Determine the [x, y] coordinate at the center of the cell enclosing the given text.  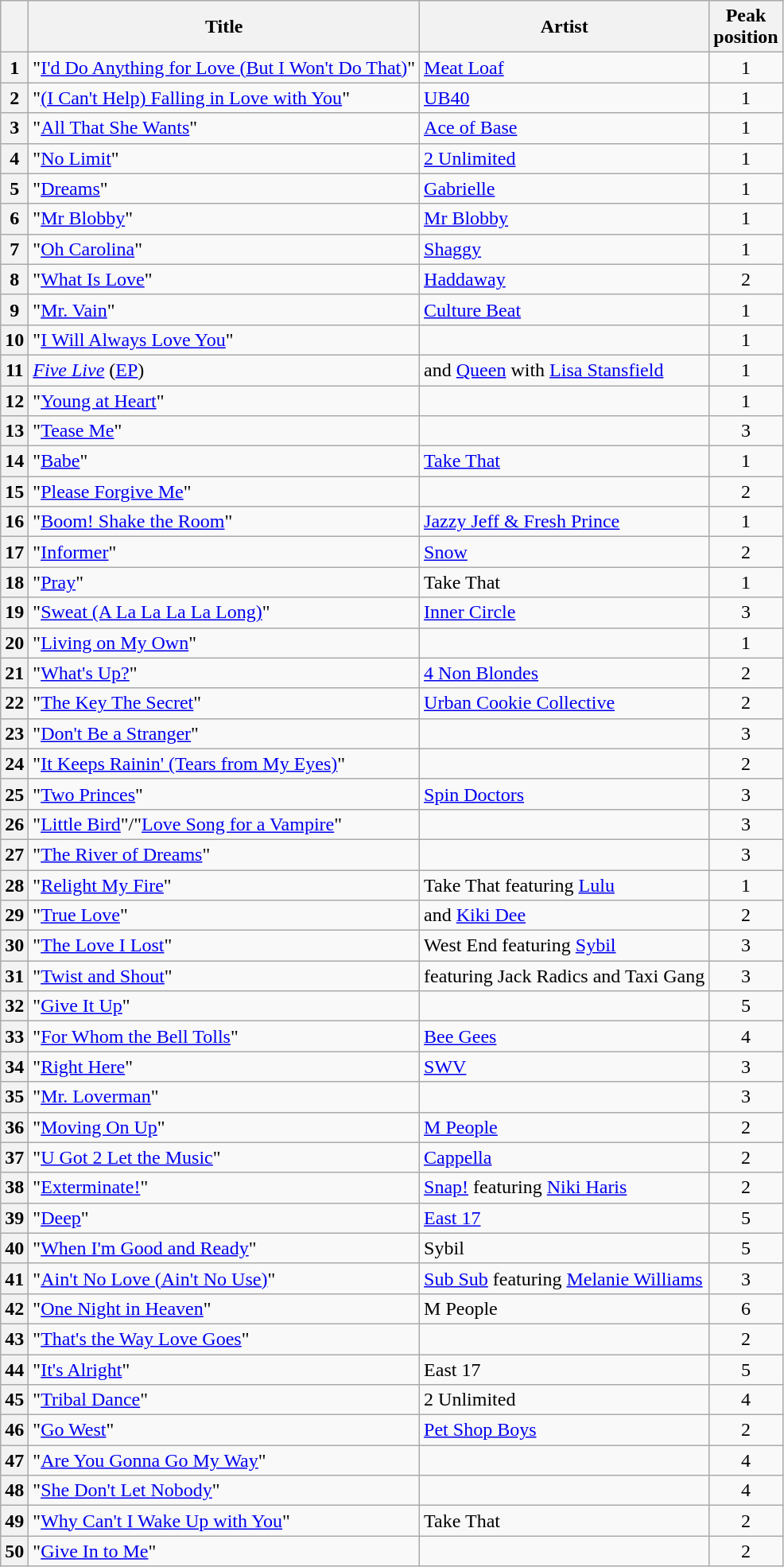
"Young at Heart" [224, 400]
29 [14, 916]
Culture Beat [565, 309]
26 [14, 824]
"For Whom the Bell Tolls" [224, 1036]
"Deep" [224, 1218]
19 [14, 612]
47 [14, 1460]
"Moving On Up" [224, 1127]
UB40 [565, 98]
"Tease Me" [224, 431]
Gabrielle [565, 189]
13 [14, 431]
10 [14, 340]
44 [14, 1369]
32 [14, 1006]
"Babe" [224, 461]
"True Love" [224, 916]
"The Love I Lost" [224, 946]
40 [14, 1248]
Pet Shop Boys [565, 1430]
"Oh Carolina" [224, 249]
41 [14, 1278]
"Dreams" [224, 189]
Urban Cookie Collective [565, 703]
"Twist and Shout" [224, 976]
4 Non Blondes [565, 673]
33 [14, 1036]
"What Is Love" [224, 279]
Snow [565, 552]
34 [14, 1067]
35 [14, 1097]
46 [14, 1430]
"Relight My Fire" [224, 885]
Five Live (EP) [224, 370]
17 [14, 552]
"Give It Up" [224, 1006]
"Ain't No Love (Ain't No Use)" [224, 1278]
"All That She Wants" [224, 128]
39 [14, 1218]
9 [14, 309]
31 [14, 976]
"Why Can't I Wake Up with You" [224, 1521]
"Exterminate!" [224, 1188]
"(I Can't Help) Falling in Love with You" [224, 98]
"It Keeps Rainin' (Tears from My Eyes)" [224, 764]
50 [14, 1551]
"U Got 2 Let the Music" [224, 1157]
18 [14, 582]
24 [14, 764]
Peakposition [746, 27]
"Sweat (A La La La La Long)" [224, 612]
45 [14, 1400]
"Please Forgive Me" [224, 492]
"The Key The Secret" [224, 703]
"Give In to Me" [224, 1551]
"That's the Way Love Goes" [224, 1339]
"What's Up?" [224, 673]
12 [14, 400]
"Don't Be a Stranger" [224, 733]
42 [14, 1308]
"One Night in Heaven" [224, 1308]
"Go West" [224, 1430]
"Pray" [224, 582]
Mr Blobby [565, 219]
36 [14, 1127]
Jazzy Jeff & Fresh Prince [565, 522]
22 [14, 703]
"When I'm Good and Ready" [224, 1248]
25 [14, 794]
Spin Doctors [565, 794]
21 [14, 673]
14 [14, 461]
Cappella [565, 1157]
and Queen with Lisa Stansfield [565, 370]
"I'd Do Anything for Love (But I Won't Do That)" [224, 68]
43 [14, 1339]
Artist [565, 27]
49 [14, 1521]
"Living on My Own" [224, 643]
15 [14, 492]
Shaggy [565, 249]
"Are You Gonna Go My Way" [224, 1460]
23 [14, 733]
Ace of Base [565, 128]
"Informer" [224, 552]
"Two Princes" [224, 794]
Snap! featuring Niki Haris [565, 1188]
11 [14, 370]
7 [14, 249]
8 [14, 279]
"Right Here" [224, 1067]
"Boom! Shake the Room" [224, 522]
Haddaway [565, 279]
"Mr. Loverman" [224, 1097]
48 [14, 1491]
28 [14, 885]
30 [14, 946]
Inner Circle [565, 612]
Sybil [565, 1248]
"Little Bird"/"Love Song for a Vampire" [224, 824]
and Kiki Dee [565, 916]
West End featuring Sybil [565, 946]
featuring Jack Radics and Taxi Gang [565, 976]
20 [14, 643]
"She Don't Let Nobody" [224, 1491]
"Mr. Vain" [224, 309]
"It's Alright" [224, 1369]
27 [14, 854]
37 [14, 1157]
"I Will Always Love You" [224, 340]
Sub Sub featuring Melanie Williams [565, 1278]
"Mr Blobby" [224, 219]
38 [14, 1188]
"The River of Dreams" [224, 854]
SWV [565, 1067]
Bee Gees [565, 1036]
"Tribal Dance" [224, 1400]
16 [14, 522]
Meat Loaf [565, 68]
"No Limit" [224, 158]
Title [224, 27]
Take That featuring Lulu [565, 885]
